Find where the given text appears and provide that cell's center as (X, Y) coordinate. 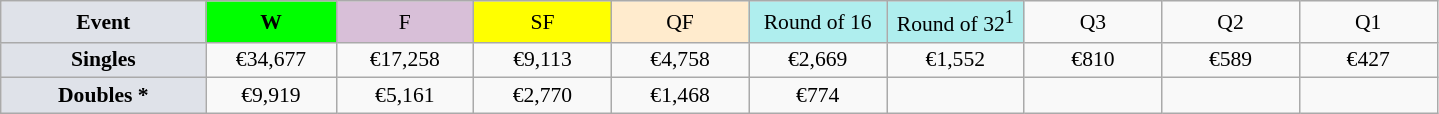
€34,677 (271, 60)
€589 (1231, 60)
W (271, 22)
€5,161 (405, 96)
€2,669 (818, 60)
Round of 16 (818, 22)
€9,919 (271, 96)
F (405, 22)
€2,770 (543, 96)
Event (104, 22)
Singles (104, 60)
€9,113 (543, 60)
Round of 321 (955, 22)
QF (680, 22)
€17,258 (405, 60)
Q3 (1093, 22)
€810 (1093, 60)
Q2 (1231, 22)
Q1 (1368, 22)
Doubles * (104, 96)
€774 (818, 96)
€4,758 (680, 60)
SF (543, 22)
€427 (1368, 60)
€1,468 (680, 96)
€1,552 (955, 60)
